Locate the cell with the specified text and output its (x, y) center coordinate. 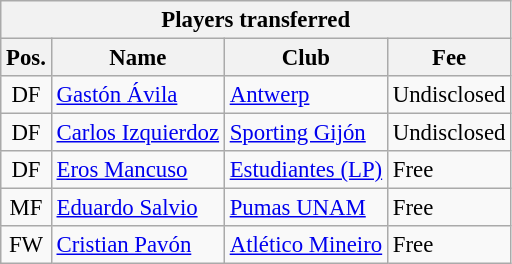
Sporting Gijón (306, 133)
MF (26, 208)
Players transferred (256, 20)
Cristian Pavón (138, 245)
Carlos Izquierdoz (138, 133)
Name (138, 58)
FW (26, 245)
Eros Mancuso (138, 170)
Pos. (26, 58)
Eduardo Salvio (138, 208)
Atlético Mineiro (306, 245)
Antwerp (306, 95)
Pumas UNAM (306, 208)
Estudiantes (LP) (306, 170)
Fee (448, 58)
Club (306, 58)
Gastón Ávila (138, 95)
